Find where the given text appears and provide that cell's center as [X, Y] coordinate. 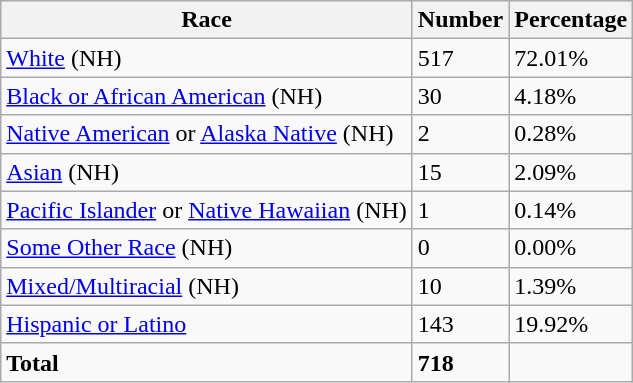
72.01% [571, 58]
Number [460, 20]
0 [460, 248]
4.18% [571, 96]
1 [460, 210]
Percentage [571, 20]
2.09% [571, 172]
143 [460, 324]
30 [460, 96]
Hispanic or Latino [207, 324]
2 [460, 134]
15 [460, 172]
1.39% [571, 286]
718 [460, 362]
Asian (NH) [207, 172]
517 [460, 58]
0.00% [571, 248]
0.28% [571, 134]
Race [207, 20]
Some Other Race (NH) [207, 248]
Pacific Islander or Native Hawaiian (NH) [207, 210]
19.92% [571, 324]
Black or African American (NH) [207, 96]
White (NH) [207, 58]
Total [207, 362]
Native American or Alaska Native (NH) [207, 134]
0.14% [571, 210]
Mixed/Multiracial (NH) [207, 286]
10 [460, 286]
